Identify which cell holds the provided text, then report its (x, y) central coordinate. 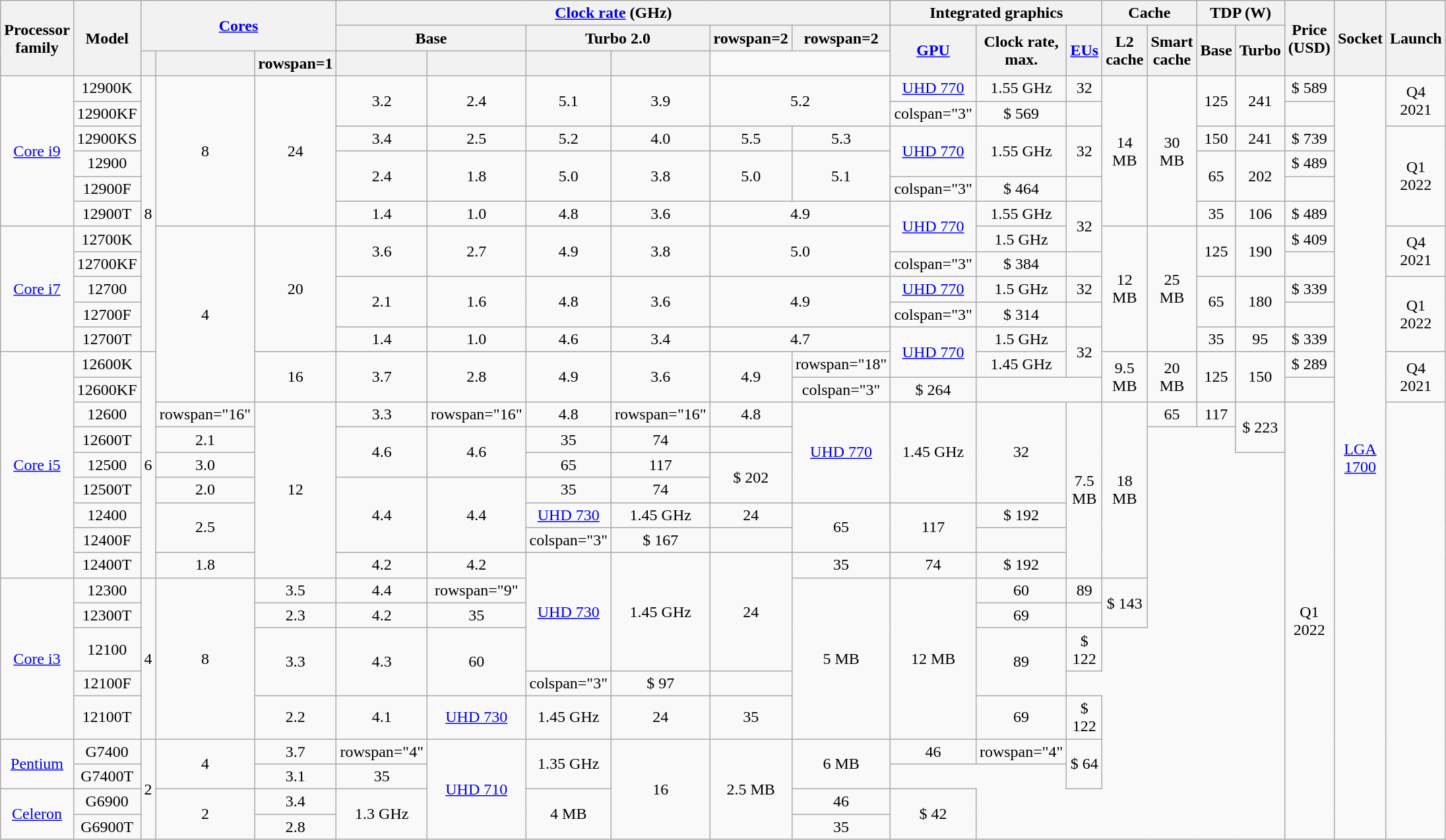
12700F (107, 315)
$ 167 (661, 540)
12400F (107, 540)
12300T (107, 615)
Core i3 (37, 658)
$ 569 (1021, 113)
Smart cache (1172, 51)
$ 223 (1260, 427)
Socket (1360, 38)
7.5 MB (1084, 490)
1.6 (476, 301)
Cache (1149, 13)
12600KF (107, 390)
2.0 (205, 490)
4.7 (800, 340)
20 MB (1172, 377)
12 (296, 490)
Clock rate, max. (1021, 51)
$ 42 (933, 814)
12600T (107, 440)
4.0 (661, 138)
3.9 (661, 101)
$ 143 (1125, 603)
95 (1260, 340)
6 (148, 465)
12700 (107, 289)
12600K (107, 365)
Model (107, 38)
12500 (107, 465)
$ 264 (933, 390)
$ 409 (1309, 239)
4.1 (382, 717)
UHD 710 (476, 789)
12100 (107, 649)
14 MB (1125, 151)
LGA 1700 (1360, 458)
rowspan="9" (476, 590)
G7400T (107, 777)
2.5 MB (751, 789)
12600 (107, 415)
190 (1260, 251)
5 MB (841, 658)
Price (USD) (1309, 38)
$ 289 (1309, 365)
180 (1260, 301)
4 MB (569, 814)
12400 (107, 515)
rowspan=1 (296, 63)
$ 314 (1021, 315)
G6900 (107, 802)
$ 64 (1084, 764)
12700T (107, 340)
Core i9 (37, 151)
3.5 (296, 590)
3.1 (296, 777)
12900T (107, 214)
12100F (107, 683)
Processor family (37, 38)
Turbo (1260, 51)
Launch (1416, 38)
12900F (107, 189)
30 MB (1172, 151)
12400T (107, 565)
1.35 GHz (569, 764)
$ 384 (1021, 264)
EUs (1084, 51)
$ 739 (1309, 138)
GPU (933, 51)
rowspan="18" (841, 365)
G6900T (107, 827)
5.3 (841, 138)
6 MB (841, 764)
2.3 (296, 615)
$ 97 (661, 683)
5.5 (751, 138)
12700KF (107, 264)
2.2 (296, 717)
12700K (107, 239)
$ 202 (751, 477)
12500T (107, 490)
9.5 MB (1125, 377)
12100T (107, 717)
TDP (W) (1240, 13)
18 MB (1125, 490)
Core i7 (37, 289)
Integrated graphics (996, 13)
Clock rate (GHz) (613, 13)
2.7 (476, 251)
25 MB (1172, 289)
$ 589 (1309, 88)
Cores (239, 26)
$ 464 (1021, 189)
3.0 (205, 465)
12300 (107, 590)
L2 cache (1125, 51)
1.3 GHz (382, 814)
G7400 (107, 751)
106 (1260, 214)
3.2 (382, 101)
4.3 (382, 662)
Celeron (37, 814)
Core i5 (37, 465)
Pentium (37, 764)
12900 (107, 164)
12900KS (107, 138)
20 (296, 289)
12900K (107, 88)
Turbo 2.0 (617, 38)
12900KF (107, 113)
202 (1260, 176)
